Identify which cell holds the provided text, then report its (X, Y) central coordinate. 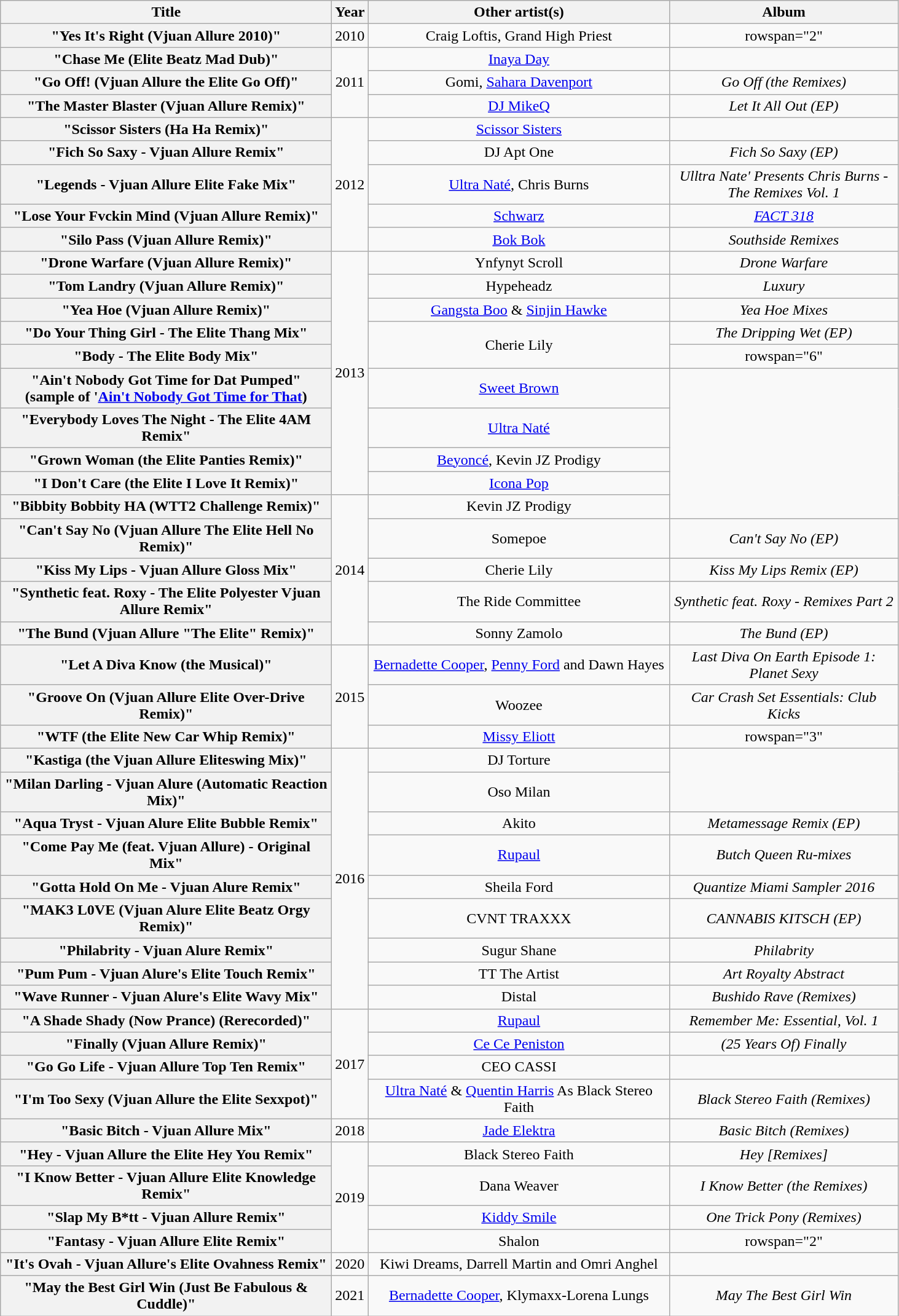
Can't Say No (EP) (784, 538)
DJ MikeQ (519, 106)
Kevin JZ Prodigy (519, 506)
"Chase Me (Elite Beatz Mad Dub)" (166, 59)
May The Best Girl Win (784, 1296)
2010 (350, 36)
Inaya Day (519, 59)
Fich So Saxy (EP) (784, 152)
"Do Your Thing Girl - The Elite Thang Mix" (166, 333)
Woozee (519, 704)
Oso Milan (519, 792)
Ynfynyt Scroll (519, 262)
"It's Ovah - Vjuan Allure's Elite Ovahness Remix" (166, 1264)
Sonny Zamolo (519, 633)
Schwarz (519, 216)
Southside Remixes (784, 239)
2019 (350, 1197)
Metamessage Remix (EP) (784, 824)
Ultra Naté (519, 428)
"Come Pay Me (feat. Vjuan Allure) - Original Mix" (166, 856)
Scissor Sisters (519, 129)
Ultra Naté & Quentin Harris As Black Stereo Faith (519, 1099)
2017 (350, 1063)
2018 (350, 1130)
2015 (350, 696)
Sugur Shane (519, 950)
"Milan Darling - Vjuan Alure (Automatic Reaction Mix)" (166, 792)
(25 Years Of) Finally (784, 1044)
"Everybody Loves The Night - The Elite 4AM Remix" (166, 428)
Go Off (the Remixes) (784, 82)
2021 (350, 1296)
"WTF (the Elite New Car Whip Remix)" (166, 736)
"Kastiga (the Vjuan Allure Eliteswing Mix)" (166, 760)
Year (350, 12)
CEO CASSI (519, 1067)
Ce Ce Peniston (519, 1044)
"Go Off! (Vjuan Allure the Elite Go Off)" (166, 82)
"Yea Hoe (Vjuan Allure Remix)" (166, 309)
"Yes It's Right (Vjuan Allure 2010)" (166, 36)
"Synthetic feat. Roxy - The Elite Polyester Vjuan Allure Remix" (166, 601)
TT The Artist (519, 974)
"Lose Your Fvckin Mind (Vjuan Allure Remix)" (166, 216)
Luxury (784, 286)
"I Know Better - Vjuan Allure Elite Knowledge Remix" (166, 1185)
"Groove On (Vjuan Allure Elite Over-Drive Remix)" (166, 704)
Black Stereo Faith (Remixes) (784, 1099)
Akito (519, 824)
Hey [Remixes] (784, 1154)
FACT 318 (784, 216)
Synthetic feat. Roxy - Remixes Part 2 (784, 601)
Album (784, 12)
2011 (350, 82)
"MAK3 L0VE (Vjuan Alure Elite Beatz Orgy Remix)" (166, 918)
Bernadette Cooper, Penny Ford and Dawn Hayes (519, 665)
"Fantasy - Vjuan Allure Elite Remix" (166, 1241)
Ultra Naté, Chris Burns (519, 184)
"Scissor Sisters (Ha Ha Remix)" (166, 129)
"Philabrity - Vjuan Alure Remix" (166, 950)
2014 (350, 570)
Craig Loftis, Grand High Priest (519, 36)
Bernadette Cooper, Klymaxx-Lorena Lungs (519, 1296)
Remember Me: Essential, Vol. 1 (784, 1020)
"Let A Diva Know (the Musical)" (166, 665)
Philabrity (784, 950)
The Ride Committee (519, 601)
Drone Warfare (784, 262)
Art Royalty Abstract (784, 974)
Other artist(s) (519, 12)
Butch Queen Ru-mixes (784, 856)
"Fich So Saxy - Vjuan Allure Remix" (166, 152)
"Finally (Vjuan Allure Remix)" (166, 1044)
Jade Elektra (519, 1130)
"Kiss My Lips - Vjuan Allure Gloss Mix" (166, 570)
Bushido Rave (Remixes) (784, 997)
Kiss My Lips Remix (EP) (784, 570)
rowspan="6" (784, 357)
CANNABIS KITSCH (EP) (784, 918)
"Ain't Nobody Got Time for Dat Pumped" (sample of 'Ain't Nobody Got Time for That) (166, 388)
"The Master Blaster (Vjuan Allure Remix)" (166, 106)
2012 (350, 184)
"Silo Pass (Vjuan Allure Remix)" (166, 239)
Sheila Ford (519, 887)
rowspan="3" (784, 736)
Kiddy Smile (519, 1217)
Distal (519, 997)
Quantize Miami Sampler 2016 (784, 887)
2016 (350, 878)
"Basic Bitch - Vjuan Allure Mix" (166, 1130)
"Bibbity Bobbity HA (WTT2 Challenge Remix)" (166, 506)
Basic Bitch (Remixes) (784, 1130)
"Tom Landry (Vjuan Allure Remix)" (166, 286)
"Aqua Tryst - Vjuan Alure Elite Bubble Remix" (166, 824)
The Dripping Wet (EP) (784, 333)
Let It All Out (EP) (784, 106)
Yea Hoe Mixes (784, 309)
The Bund (EP) (784, 633)
Hypeheadz (519, 286)
"The Bund (Vjuan Allure "The Elite" Remix)" (166, 633)
CVNT TRAXXX (519, 918)
Last Diva On Earth Episode 1: Planet Sexy (784, 665)
One Trick Pony (Remixes) (784, 1217)
"I'm Too Sexy (Vjuan Allure the Elite Sexxpot)" (166, 1099)
Car Crash Set Essentials: Club Kicks (784, 704)
Gomi, Sahara Davenport (519, 82)
Kiwi Dreams, Darrell Martin and Omri Anghel (519, 1264)
2013 (350, 372)
Bok Bok (519, 239)
"Slap My B*tt - Vjuan Allure Remix" (166, 1217)
"Pum Pum - Vjuan Alure's Elite Touch Remix" (166, 974)
Black Stereo Faith (519, 1154)
I Know Better (the Remixes) (784, 1185)
Sweet Brown (519, 388)
"A Shade Shady (Now Prance) (Rerecorded)" (166, 1020)
"I Don't Care (the Elite I Love It Remix)" (166, 483)
2020 (350, 1264)
DJ Torture (519, 760)
"Drone Warfare (Vjuan Allure Remix)" (166, 262)
Title (166, 12)
"May the Best Girl Win (Just Be Fabulous & Cuddle)" (166, 1296)
"Legends - Vjuan Allure Elite Fake Mix" (166, 184)
"Body - The Elite Body Mix" (166, 357)
Gangsta Boo & Sinjin Hawke (519, 309)
"Go Go Life - Vjuan Allure Top Ten Remix" (166, 1067)
"Gotta Hold On Me - Vjuan Alure Remix" (166, 887)
Missy Eliott (519, 736)
"Wave Runner - Vjuan Alure's Elite Wavy Mix" (166, 997)
Icona Pop (519, 483)
"Grown Woman (the Elite Panties Remix)" (166, 460)
Somepoe (519, 538)
Dana Weaver (519, 1185)
"Can't Say No (Vjuan Allure The Elite Hell No Remix)" (166, 538)
Ulltra Nate' Presents Chris Burns - The Remixes Vol. 1 (784, 184)
DJ Apt One (519, 152)
"Hey - Vjuan Allure the Elite Hey You Remix" (166, 1154)
Shalon (519, 1241)
Beyoncé, Kevin JZ Prodigy (519, 460)
